Extract the (x, y) coordinate from the center of the cell holding the provided text.  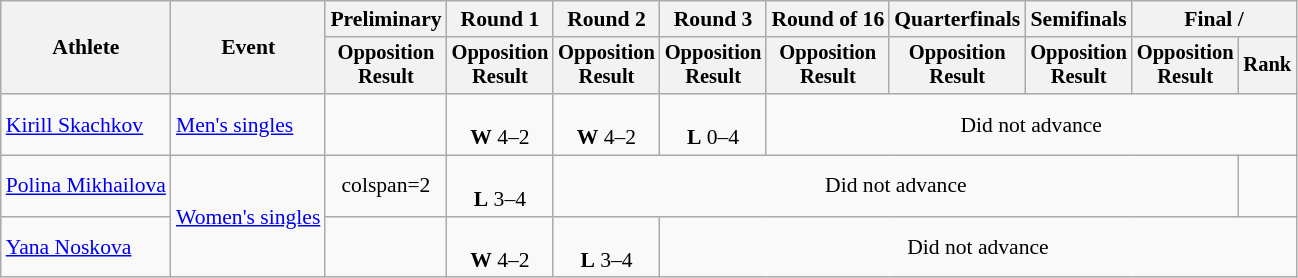
Quarterfinals (957, 19)
Kirill Skachkov (86, 124)
Yana Noskova (86, 248)
Round of 16 (828, 19)
Final / (1214, 19)
Round 1 (500, 19)
Athlete (86, 48)
Semifinals (1078, 19)
Rank (1267, 66)
Polina Mikhailova (86, 186)
Event (248, 48)
Round 3 (714, 19)
L 0–4 (714, 124)
Preliminary (386, 19)
Men's singles (248, 124)
Women's singles (248, 217)
Round 2 (606, 19)
colspan=2 (386, 186)
